Pinpoint the cell where the given text exists, returning its (x, y) midpoint coordinate. 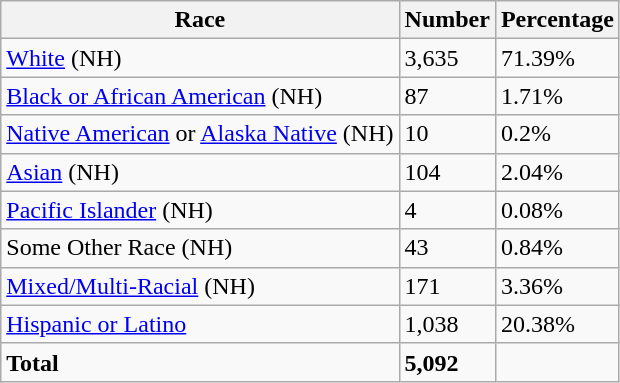
3,635 (447, 58)
2.04% (557, 172)
0.84% (557, 248)
71.39% (557, 58)
White (NH) (200, 58)
Hispanic or Latino (200, 324)
3.36% (557, 286)
43 (447, 248)
104 (447, 172)
0.2% (557, 134)
4 (447, 210)
Pacific Islander (NH) (200, 210)
Asian (NH) (200, 172)
20.38% (557, 324)
Number (447, 20)
Black or African American (NH) (200, 96)
1,038 (447, 324)
Some Other Race (NH) (200, 248)
5,092 (447, 362)
Percentage (557, 20)
0.08% (557, 210)
Total (200, 362)
171 (447, 286)
87 (447, 96)
1.71% (557, 96)
10 (447, 134)
Race (200, 20)
Mixed/Multi-Racial (NH) (200, 286)
Native American or Alaska Native (NH) (200, 134)
